Determine the [X, Y] coordinate at the center of the cell enclosing the given text.  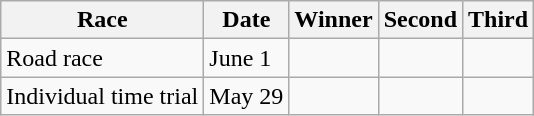
Race [102, 20]
Date [246, 20]
June 1 [246, 58]
Individual time trial [102, 96]
Road race [102, 58]
Second [420, 20]
Winner [334, 20]
May 29 [246, 96]
Third [498, 20]
